Locate the cell with the specified text and output its [x, y] center coordinate. 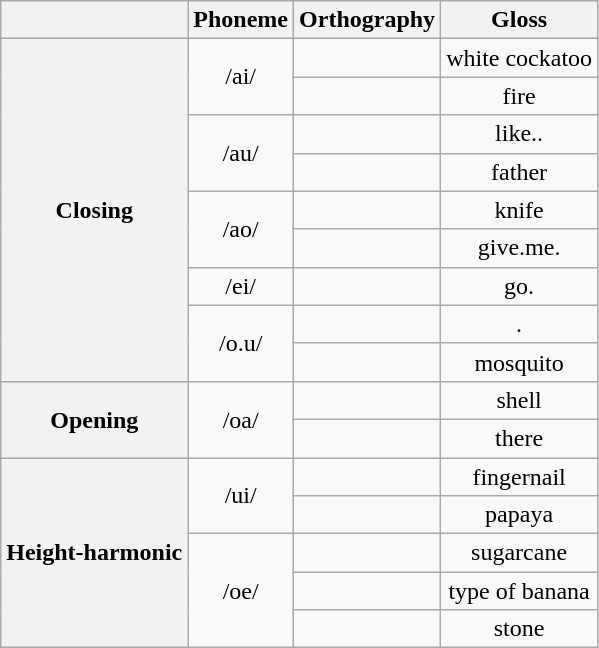
go. [520, 286]
/ao/ [241, 229]
/oe/ [241, 591]
mosquito [520, 362]
type of banana [520, 591]
fire [520, 96]
papaya [520, 515]
knife [520, 210]
/ai/ [241, 77]
. [520, 324]
like.. [520, 134]
/ei/ [241, 286]
white cockatoo [520, 58]
Orthography [368, 20]
Gloss [520, 20]
shell [520, 400]
/ui/ [241, 496]
stone [520, 629]
Height-harmonic [94, 553]
/o.u/ [241, 343]
Closing [94, 210]
fingernail [520, 477]
/au/ [241, 153]
give.me. [520, 248]
Opening [94, 419]
father [520, 172]
sugarcane [520, 553]
there [520, 438]
/oa/ [241, 419]
Phoneme [241, 20]
